Determine the [x, y] coordinate at the center of the cell enclosing the given text.  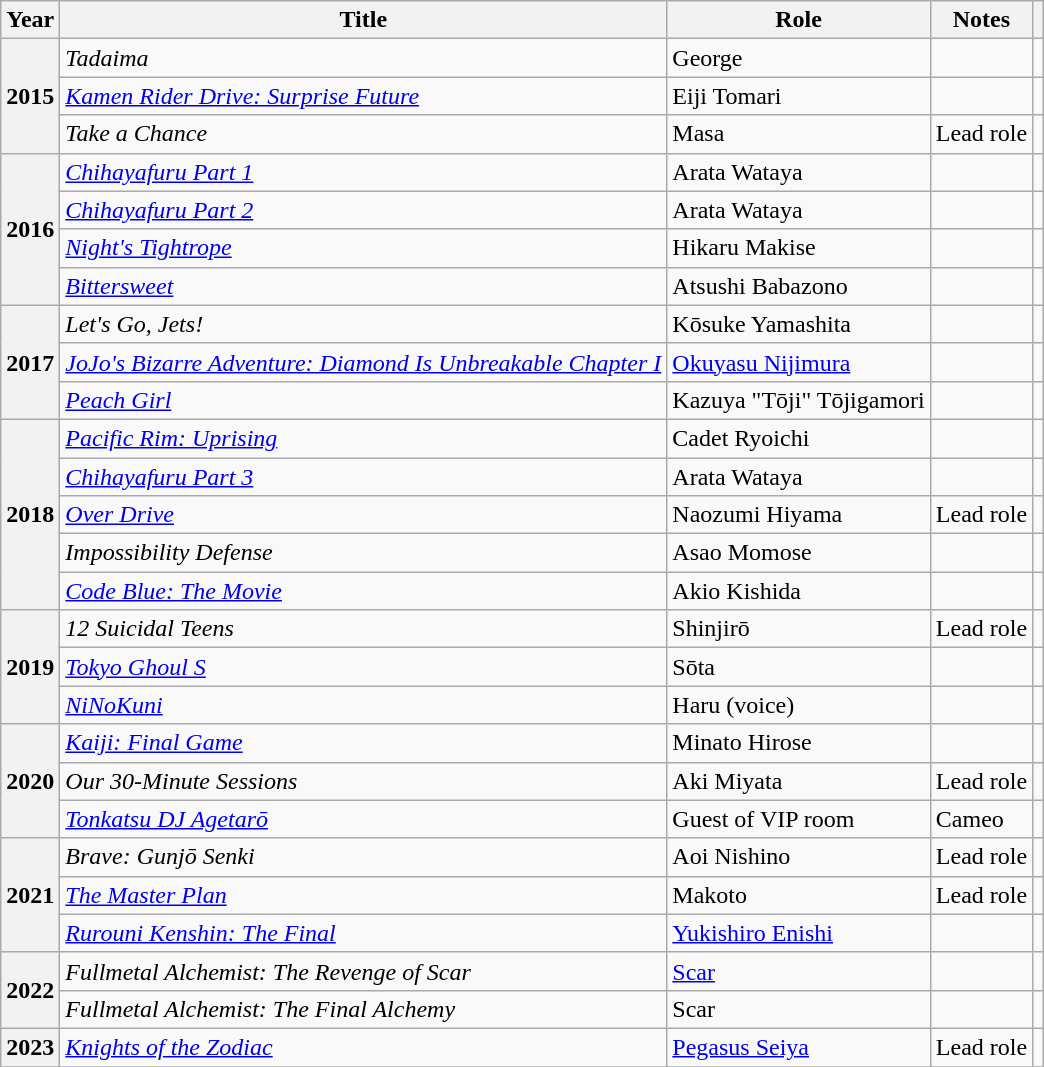
Guest of VIP room [798, 819]
Okuyasu Nijimura [798, 362]
Our 30-Minute Sessions [364, 781]
Take a Chance [364, 134]
Makoto [798, 895]
2022 [30, 990]
Haru (voice) [798, 705]
NiNoKuni [364, 705]
Fullmetal Alchemist: The Revenge of Scar [364, 971]
2016 [30, 229]
Brave: Gunjō Senki [364, 857]
2023 [30, 1047]
JoJo's Bizarre Adventure: Diamond Is Unbreakable Chapter I [364, 362]
Aki Miyata [798, 781]
Tadaima [364, 58]
Naozumi Hiyama [798, 515]
Chihayafuru Part 1 [364, 172]
2018 [30, 514]
Kamen Rider Drive: Surprise Future [364, 96]
Masa [798, 134]
Rurouni Kenshin: The Final [364, 933]
Bittersweet [364, 286]
Eiji Tomari [798, 96]
Pegasus Seiya [798, 1047]
The Master Plan [364, 895]
Kazuya "Tōji" Tōjigamori [798, 400]
Kaiji: Final Game [364, 743]
Code Blue: The Movie [364, 591]
2020 [30, 781]
2015 [30, 96]
Kōsuke Yamashita [798, 324]
Minato Hirose [798, 743]
Asao Momose [798, 553]
Cameo [981, 819]
Sōta [798, 667]
Year [30, 20]
Fullmetal Alchemist: The Final Alchemy [364, 1009]
Notes [981, 20]
2021 [30, 895]
2019 [30, 667]
Chihayafuru Part 2 [364, 210]
Role [798, 20]
Pacific Rim: Uprising [364, 438]
Chihayafuru Part 3 [364, 477]
Let's Go, Jets! [364, 324]
Over Drive [364, 515]
George [798, 58]
Hikaru Makise [798, 248]
Aoi Nishino [798, 857]
Impossibility Defense [364, 553]
Akio Kishida [798, 591]
Cadet Ryoichi [798, 438]
12 Suicidal Teens [364, 629]
Atsushi Babazono [798, 286]
Peach Girl [364, 400]
Night's Tightrope [364, 248]
Title [364, 20]
Knights of the Zodiac [364, 1047]
2017 [30, 362]
Tonkatsu DJ Agetarō [364, 819]
Yukishiro Enishi [798, 933]
Shinjirō [798, 629]
Tokyo Ghoul S [364, 667]
